Pinpoint the cell where the given text exists, returning its [X, Y] midpoint coordinate. 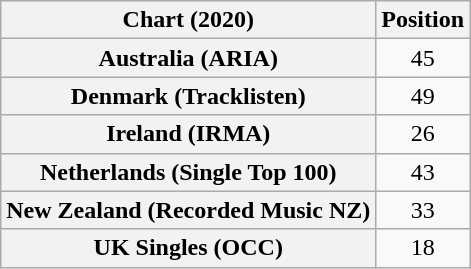
Australia (ARIA) [188, 58]
UK Singles (OCC) [188, 248]
26 [423, 134]
Position [423, 20]
49 [423, 96]
43 [423, 172]
33 [423, 210]
Netherlands (Single Top 100) [188, 172]
Denmark (Tracklisten) [188, 96]
Ireland (IRMA) [188, 134]
New Zealand (Recorded Music NZ) [188, 210]
45 [423, 58]
18 [423, 248]
Chart (2020) [188, 20]
